Locate the cell with the specified text and output its [x, y] center coordinate. 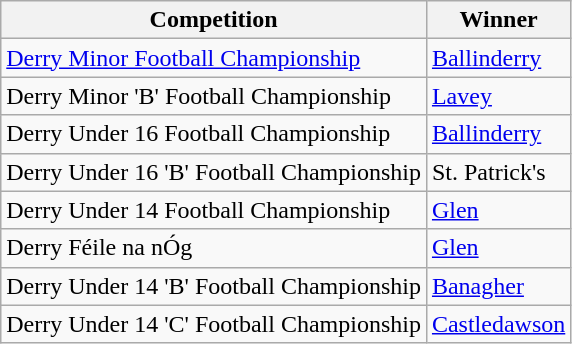
Derry Under 16 'B' Football Championship [214, 172]
Derry Under 16 Football Championship [214, 134]
Winner [498, 20]
Lavey [498, 96]
Derry Minor Football Championship [214, 58]
Derry Under 14 'C' Football Championship [214, 324]
Banagher [498, 286]
Derry Under 14 Football Championship [214, 210]
Derry Féile na nÓg [214, 248]
St. Patrick's [498, 172]
Derry Under 14 'B' Football Championship [214, 286]
Derry Minor 'B' Football Championship [214, 96]
Castledawson [498, 324]
Competition [214, 20]
